Scan for the cell matching the given text and deliver its (x, y) coordinate at center. 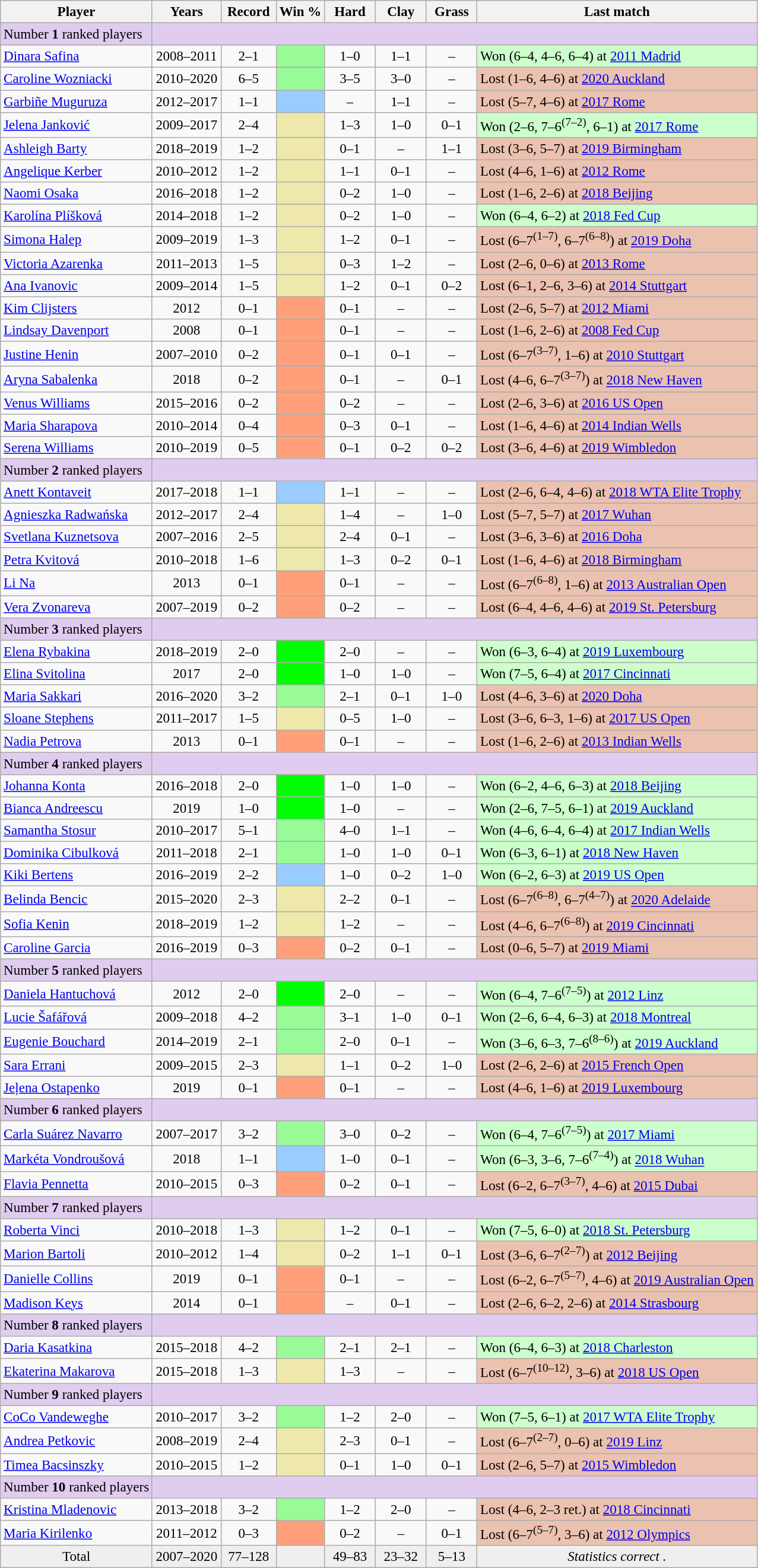
Lost (4–6, 1–6) at 2019 Luxembourg (617, 1087)
Lost (6–1, 2–6, 3–6) at 2014 Stuttgart (617, 286)
2–5 (248, 537)
5–13 (452, 1557)
Lost (2–6, 0–6) at 2013 Rome (617, 263)
4–0 (350, 831)
Lost (6–7(10–12), 3–6) at 2018 US Open (617, 1371)
Lost (6–2, 6–7(3–7), 4–6) at 2015 Dubai (617, 1184)
Samantha Stosur (77, 831)
2007–2019 (186, 607)
Naomi Osaka (77, 193)
Won (6–4, 6–3) at 2018 Charleston (617, 1347)
Madison Keys (77, 1303)
Daria Kasatkina (77, 1347)
Daniela Hantuchová (77, 994)
Won (6–2, 6–3) at 2019 US Open (617, 876)
Lost (1–6, 2–6) at 2013 Indian Wells (617, 741)
Serena Williams (77, 448)
Won (7–5, 6–0) at 2018 St. Petersburg (617, 1230)
Number 9 ranked players (77, 1395)
Jelena Janković (77, 125)
Ana Ivanovic (77, 286)
Record (248, 12)
Maria Sharapova (77, 425)
Lost (1–6, 2–6) at 2008 Fed Cup (617, 330)
Won (6–3, 6–4) at 2019 Luxembourg (617, 652)
2008–2019 (186, 1441)
2017 (186, 674)
Won (4–6, 6–4, 6–4) at 2017 Indian Wells (617, 831)
Statistics correct . (617, 1557)
Lost (6–7(6–8), 1–6) at 2013 Australian Open (617, 583)
Won (6–4, 4–6, 6–4) at 2011 Madrid (617, 56)
Lost (2–6, 5–7) at 2015 Wimbledon (617, 1465)
Won (2–6, 6–4, 6–3) at 2018 Montreal (617, 1018)
Bianca Andreescu (77, 808)
Won (6–4, 7–6(7–5)) at 2012 Linz (617, 994)
Carla Suárez Navarro (77, 1134)
Player (77, 12)
2014 (186, 1303)
Won (2–6, 7–6(7–2), 6–1) at 2017 Rome (617, 125)
Won (7–5, 6–1) at 2017 WTA Elite Trophy (617, 1417)
Number 7 ranked players (77, 1208)
2009–2019 (186, 240)
Total (77, 1557)
Number 3 ranked players (77, 629)
Marion Bartoli (77, 1254)
2008–2011 (186, 56)
Clay (401, 12)
2014–2018 (186, 216)
Venus Williams (77, 403)
Kristina Mladenovic (77, 1509)
Lindsay Davenport (77, 330)
1–6 (248, 559)
Elena Rybakina (77, 652)
6–5 (248, 79)
Lost (1–6, 4–6) at 2020 Auckland (617, 79)
Lost (3–6, 6–3, 1–6) at 2017 US Open (617, 719)
Lost (6–7(3–7), 1–6) at 2010 Stuttgart (617, 354)
Lost (6–4, 4–6, 4–6) at 2019 St. Petersburg (617, 607)
Danielle Collins (77, 1279)
Victoria Azarenka (77, 263)
Simona Halep (77, 240)
Lost (2–6, 2–6) at 2015 French Open (617, 1066)
Won (6–3, 6–1) at 2018 New Haven (617, 853)
Li Na (77, 583)
Kim Clijsters (77, 308)
5–1 (248, 831)
Garbiñe Muguruza (77, 101)
Angelique Kerber (77, 171)
Won (3–6, 6–3, 7–6(8–6)) at 2019 Auckland (617, 1041)
Caroline Wozniacki (77, 79)
Won (7–5, 6–4) at 2017 Cincinnati (617, 674)
Elina Svitolina (77, 674)
2011–2018 (186, 853)
Lost (5–7, 5–7) at 2017 Wuhan (617, 515)
Lucie Šafářová (77, 1018)
Sloane Stephens (77, 719)
2009–2018 (186, 1018)
Timea Bacsinszky (77, 1465)
Ekaterina Makarova (77, 1371)
77–128 (248, 1557)
Andrea Petkovic (77, 1441)
2009–2014 (186, 286)
Lost (4–6, 3–6) at 2020 Doha (617, 696)
Won (6–3, 3–6, 7–6(7–4)) at 2018 Wuhan (617, 1159)
2014–2019 (186, 1041)
Lost (6–2, 6–7(5–7), 4–6) at 2019 Australian Open (617, 1279)
Lost (4–6, 6–7(3–7)) at 2018 New Haven (617, 379)
2010–2020 (186, 79)
Number 8 ranked players (77, 1325)
2015–2016 (186, 403)
Ashleigh Barty (77, 149)
Lost (3–6, 6–7(2–7)) at 2012 Beijing (617, 1254)
Lost (0–6, 5–7) at 2019 Miami (617, 948)
Anett Kontaveit (77, 492)
Hard (350, 12)
Sara Errani (77, 1066)
Sofia Kenin (77, 924)
2017–2018 (186, 492)
Win % (300, 12)
Number 4 ranked players (77, 764)
Number 1 ranked players (77, 34)
2007–2017 (186, 1134)
2007–2020 (186, 1557)
Won (6–4, 6–2) at 2018 Fed Cup (617, 216)
Belinda Bencic (77, 899)
2011–2017 (186, 719)
2007–2016 (186, 537)
Lost (6–7(6–8), 6–7(4–7)) at 2020 Adelaide (617, 899)
Justine Henin (77, 354)
Dominika Cibulková (77, 853)
Maria Kirilenko (77, 1533)
Lost (3–6, 4–6) at 2019 Wimbledon (617, 448)
Vera Zvonareva (77, 607)
Nadia Petrova (77, 741)
Flavia Pennetta (77, 1184)
Number 10 ranked players (77, 1487)
Karolína Plíšková (77, 216)
CoCo Vandeweghe (77, 1417)
Number 6 ranked players (77, 1110)
Lost (3–6, 5–7) at 2019 Birmingham (617, 149)
Last match (617, 12)
2010–2014 (186, 425)
2016–2020 (186, 696)
23–32 (401, 1557)
Aryna Sabalenka (77, 379)
Caroline Garcia (77, 948)
Johanna Konta (77, 786)
Number 5 ranked players (77, 971)
2009–2017 (186, 125)
2009–2015 (186, 1066)
Lost (1–6, 4–6) at 2014 Indian Wells (617, 425)
Won (2–6, 7–5, 6–1) at 2019 Auckland (617, 808)
Agnieszka Radwańska (77, 515)
Lost (4–6, 1–6) at 2012 Rome (617, 171)
Roberta Vinci (77, 1230)
2008 (186, 330)
3–5 (350, 79)
Lost (3–6, 3–6) at 2016 Doha (617, 537)
Kiki Bertens (77, 876)
Lost (6–7(5–7), 3–6) at 2012 Olympics (617, 1533)
Petra Kvitová (77, 559)
Lost (6–7(2–7), 0–6) at 2019 Linz (617, 1441)
Lost (2–6, 3–6) at 2016 US Open (617, 403)
Lost (4–6, 2–3 ret.) at 2018 Cincinnati (617, 1509)
Markéta Vondroušová (77, 1159)
Lost (1–6, 2–6) at 2018 Beijing (617, 193)
Won (6–2, 4–6, 6–3) at 2018 Beijing (617, 786)
Lost (2–6, 6–2, 2–6) at 2014 Strasbourg (617, 1303)
Jeļena Ostapenko (77, 1087)
2013–2018 (186, 1509)
Svetlana Kuznetsova (77, 537)
Lost (1–6, 4–6) at 2018 Birmingham (617, 559)
2015–2020 (186, 899)
Lost (5–7, 4–6) at 2017 Rome (617, 101)
2011–2013 (186, 263)
Dinara Safina (77, 56)
0–4 (248, 425)
3–1 (350, 1018)
Lost (6–7(1–7), 6–7(6–8)) at 2019 Doha (617, 240)
49–83 (350, 1557)
2011–2012 (186, 1533)
Lost (2–6, 6–4, 4–6) at 2018 WTA Elite Trophy (617, 492)
Grass (452, 12)
Years (186, 12)
Number 2 ranked players (77, 470)
Lost (2–6, 5–7) at 2012 Miami (617, 308)
2010–2019 (186, 448)
Eugenie Bouchard (77, 1041)
2007–2010 (186, 354)
Lost (4–6, 6–7(6–8)) at 2019 Cincinnati (617, 924)
Won (6–4, 7–6(7–5)) at 2017 Miami (617, 1134)
Maria Sakkari (77, 696)
